Provide the [X, Y] coordinate of the cell's center where the given text is located.  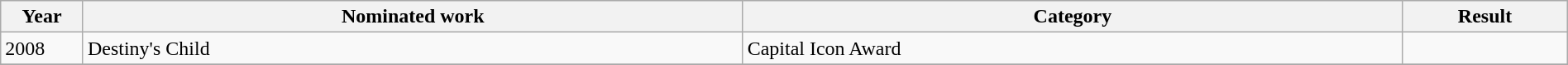
Destiny's Child [413, 48]
Year [42, 17]
Nominated work [413, 17]
Result [1485, 17]
Capital Icon Award [1073, 48]
Category [1073, 17]
2008 [42, 48]
